Search for the cell housing the specified text and yield its (X, Y) center coordinate. 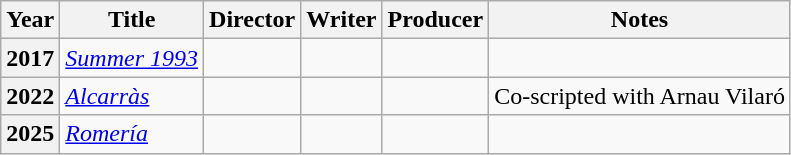
Director (252, 20)
Romería (132, 134)
2025 (30, 134)
2017 (30, 58)
Writer (342, 20)
Title (132, 20)
Summer 1993 (132, 58)
2022 (30, 96)
Co-scripted with Arnau Vilaró (640, 96)
Alcarràs (132, 96)
Producer (436, 20)
Year (30, 20)
Notes (640, 20)
